Return (X, Y) of the center of cell containing provided text 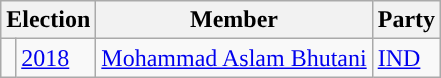
Mohammad Aslam Bhutani (234, 58)
Party (406, 20)
IND (406, 58)
Election (48, 20)
Member (234, 20)
2018 (56, 58)
